Pinpoint the cell where the given text exists, returning its (x, y) midpoint coordinate. 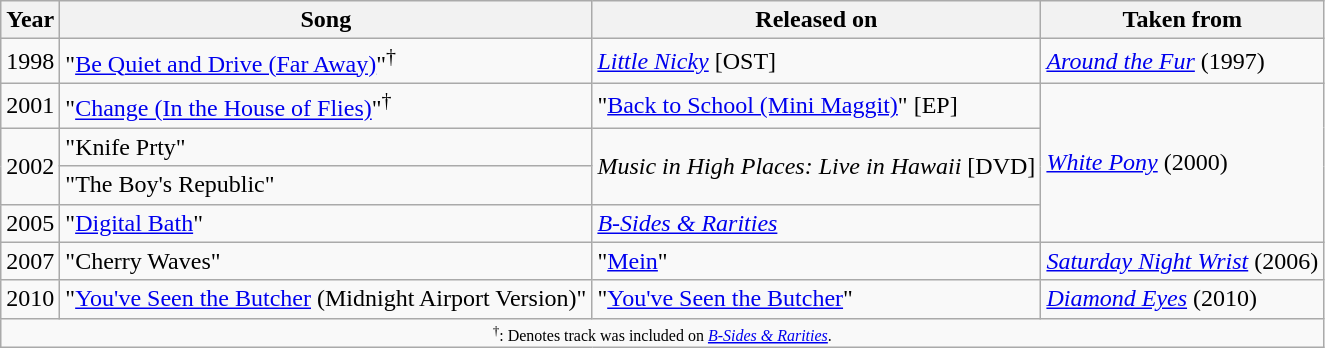
2002 (30, 166)
Song (326, 20)
"You've Seen the Butcher" (816, 299)
B-Sides & Rarities (816, 223)
2010 (30, 299)
"You've Seen the Butcher (Midnight Airport Version)" (326, 299)
Saturday Night Wrist (2006) (1182, 261)
Around the Fur (1997) (1182, 62)
"Mein" (816, 261)
"Knife Prty" (326, 147)
Little Nicky [OST] (816, 62)
Taken from (1182, 20)
"The Boy's Republic" (326, 185)
2001 (30, 106)
†: Denotes track was included on B-Sides & Rarities. (662, 333)
Music in High Places: Live in Hawaii [DVD] (816, 166)
"Be Quiet and Drive (Far Away)"† (326, 62)
Released on (816, 20)
Year (30, 20)
"Back to School (Mini Maggit)" [EP] (816, 106)
White Pony (2000) (1182, 162)
"Digital Bath" (326, 223)
2005 (30, 223)
1998 (30, 62)
2007 (30, 261)
"Change (In the House of Flies)"† (326, 106)
Diamond Eyes (2010) (1182, 299)
"Cherry Waves" (326, 261)
